Extract the [x, y] coordinate from the center of the cell holding the provided text.  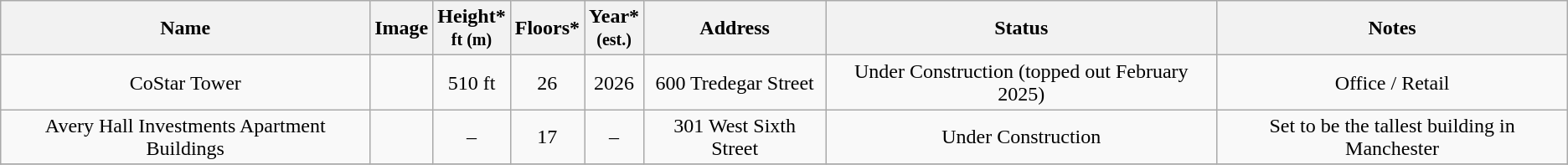
Under Construction [1022, 137]
CoStar Tower [186, 82]
Name [186, 28]
2026 [615, 82]
Office / Retail [1392, 82]
Height*ft (m) [472, 28]
510 ft [472, 82]
301 West Sixth Street [735, 137]
Address [735, 28]
Set to be the tallest building in Manchester [1392, 137]
600 Tredegar Street [735, 82]
Floors* [547, 28]
Avery Hall Investments Apartment Buildings [186, 137]
Image [402, 28]
Year*(est.) [615, 28]
17 [547, 137]
Under Construction (topped out February 2025) [1022, 82]
Status [1022, 28]
Notes [1392, 28]
26 [547, 82]
